Scan for the cell matching the given text and deliver its (x, y) coordinate at center. 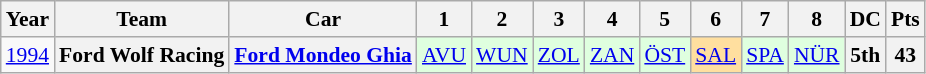
Ford Mondeo Ghia (323, 55)
43 (906, 55)
Year (28, 19)
ÖST (664, 55)
Ford Wolf Racing (142, 55)
WUN (502, 55)
Car (323, 19)
Team (142, 19)
1 (444, 19)
6 (716, 19)
Pts (906, 19)
SAL (716, 55)
3 (559, 19)
7 (765, 19)
4 (612, 19)
AVU (444, 55)
NÜR (817, 55)
2 (502, 19)
8 (817, 19)
ZAN (612, 55)
ZOL (559, 55)
5 (664, 19)
1994 (28, 55)
DC (866, 19)
5th (866, 55)
SPA (765, 55)
